Detect which cell encompasses the target text, then output its (x, y) center coordinate. 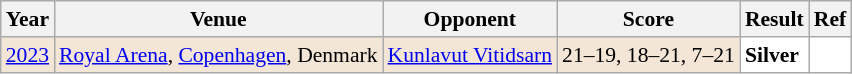
Year (28, 19)
2023 (28, 55)
Ref (830, 19)
Score (648, 19)
Kunlavut Vitidsarn (470, 55)
21–19, 18–21, 7–21 (648, 55)
Opponent (470, 19)
Royal Arena, Copenhagen, Denmark (218, 55)
Venue (218, 19)
Silver (774, 55)
Result (774, 19)
